Return the (x, y) coordinate for the center point of the cell that contains the specified text.  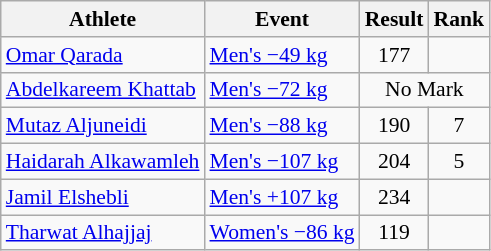
190 (394, 126)
Jamil Elshebli (103, 197)
Event (282, 19)
Haidarah Alkawamleh (103, 162)
Omar Qarada (103, 55)
Men's −49 kg (282, 55)
No Mark (424, 90)
Mutaz Aljuneidi (103, 126)
Men's −72 kg (282, 90)
Tharwat Alhajjaj (103, 233)
7 (460, 126)
234 (394, 197)
Abdelkareem Khattab (103, 90)
Men's +107 kg (282, 197)
177 (394, 55)
5 (460, 162)
Result (394, 19)
Women's −86 kg (282, 233)
204 (394, 162)
Men's −88 kg (282, 126)
Men's −107 kg (282, 162)
119 (394, 233)
Athlete (103, 19)
Rank (460, 19)
